Determine the (X, Y) coordinate at the center of the cell enclosing the given text.  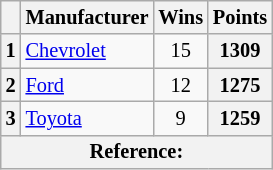
Manufacturer (88, 17)
Toyota (88, 118)
2 (11, 85)
Ford (88, 85)
Reference: (136, 152)
1 (11, 51)
Chevrolet (88, 51)
1259 (240, 118)
12 (180, 85)
3 (11, 118)
Wins (180, 17)
9 (180, 118)
1275 (240, 85)
15 (180, 51)
1309 (240, 51)
Points (240, 17)
